Capture the cell that displays the provided text and extract its (X, Y) central coordinate. 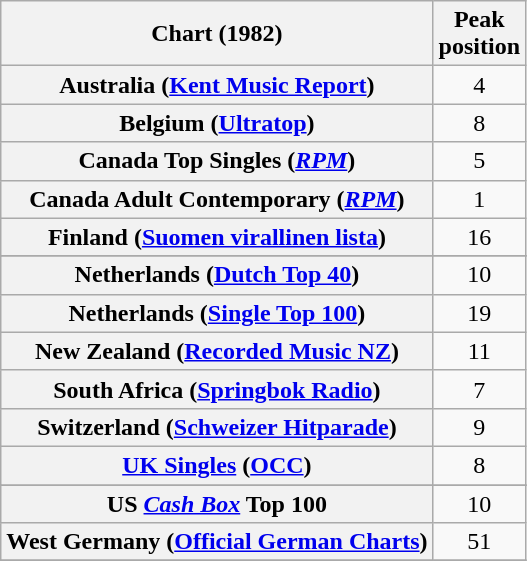
Switzerland (Schweizer Hitparade) (217, 427)
19 (479, 313)
7 (479, 389)
Peakposition (479, 34)
11 (479, 351)
Finland (Suomen virallinen lista) (217, 237)
Netherlands (Dutch Top 40) (217, 275)
Canada Adult Contemporary (RPM) (217, 199)
New Zealand (Recorded Music NZ) (217, 351)
9 (479, 427)
1 (479, 199)
Belgium (Ultratop) (217, 123)
South Africa (Springbok Radio) (217, 389)
Australia (Kent Music Report) (217, 85)
5 (479, 161)
Chart (1982) (217, 34)
West Germany (Official German Charts) (217, 542)
UK Singles (OCC) (217, 465)
16 (479, 237)
51 (479, 542)
4 (479, 85)
US Cash Box Top 100 (217, 503)
Netherlands (Single Top 100) (217, 313)
Canada Top Singles (RPM) (217, 161)
